Capture the cell that displays the provided text and extract its [x, y] central coordinate. 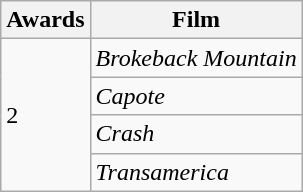
Film [196, 20]
Brokeback Mountain [196, 58]
Awards [46, 20]
2 [46, 115]
Capote [196, 96]
Transamerica [196, 172]
Crash [196, 134]
